From the cell containing the given text, extract its center point as [X, Y] coordinate. 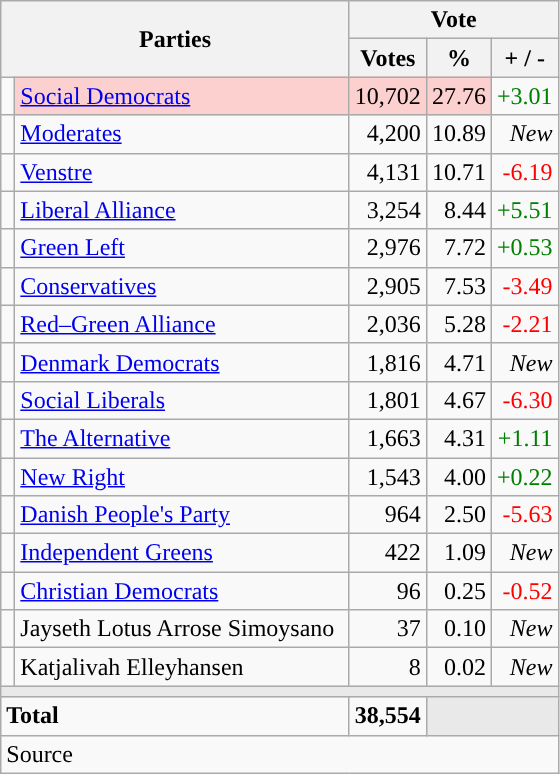
+0.53 [524, 248]
-0.52 [524, 591]
2,976 [388, 248]
Katjalivah Elleyhansen [182, 667]
0.10 [458, 629]
10,702 [388, 96]
Independent Greens [182, 553]
Votes [388, 58]
Social Democrats [182, 96]
+3.01 [524, 96]
2,905 [388, 286]
-6.30 [524, 400]
0.02 [458, 667]
Green Left [182, 248]
4,131 [388, 172]
Moderates [182, 134]
7.72 [458, 248]
38,554 [388, 716]
-6.19 [524, 172]
Conservatives [182, 286]
5.28 [458, 324]
4.71 [458, 362]
2.50 [458, 515]
Red–Green Alliance [182, 324]
Total [176, 716]
1.09 [458, 553]
7.53 [458, 286]
1,543 [388, 477]
-5.63 [524, 515]
10.71 [458, 172]
Jayseth Lotus Arrose Simoysano [182, 629]
0.25 [458, 591]
4.00 [458, 477]
8 [388, 667]
-2.21 [524, 324]
Denmark Democrats [182, 362]
37 [388, 629]
Danish People's Party [182, 515]
Christian Democrats [182, 591]
96 [388, 591]
Parties [176, 39]
8.44 [458, 210]
The Alternative [182, 438]
Liberal Alliance [182, 210]
1,816 [388, 362]
4.67 [458, 400]
964 [388, 515]
Vote [454, 20]
2,036 [388, 324]
% [458, 58]
422 [388, 553]
Social Liberals [182, 400]
1,801 [388, 400]
3,254 [388, 210]
Venstre [182, 172]
27.76 [458, 96]
4.31 [458, 438]
+5.51 [524, 210]
-3.49 [524, 286]
+ / - [524, 58]
+1.11 [524, 438]
Source [280, 754]
New Right [182, 477]
+0.22 [524, 477]
10.89 [458, 134]
4,200 [388, 134]
1,663 [388, 438]
